Pinpoint the cell where the given text exists, returning its (X, Y) midpoint coordinate. 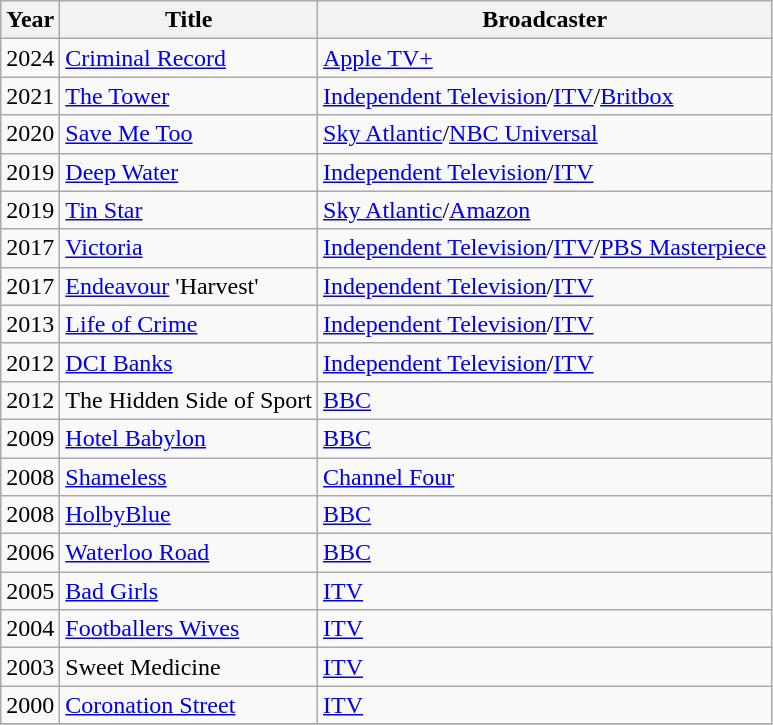
2004 (30, 629)
2009 (30, 438)
Save Me Too (189, 134)
2003 (30, 667)
Criminal Record (189, 58)
Apple TV+ (545, 58)
DCI Banks (189, 362)
2024 (30, 58)
2005 (30, 591)
Coronation Street (189, 705)
Broadcaster (545, 20)
Sweet Medicine (189, 667)
Victoria (189, 248)
2006 (30, 553)
Sky Atlantic/NBC Universal (545, 134)
Shameless (189, 477)
2000 (30, 705)
2020 (30, 134)
Endeavour 'Harvest' (189, 286)
2013 (30, 324)
Hotel Babylon (189, 438)
Tin Star (189, 210)
Waterloo Road (189, 553)
The Hidden Side of Sport (189, 400)
The Tower (189, 96)
Channel Four (545, 477)
Independent Television/ITV/Britbox (545, 96)
Deep Water (189, 172)
Sky Atlantic/Amazon (545, 210)
2021 (30, 96)
Life of Crime (189, 324)
Bad Girls (189, 591)
Footballers Wives (189, 629)
Year (30, 20)
Title (189, 20)
Independent Television/ITV/PBS Masterpiece (545, 248)
HolbyBlue (189, 515)
